Return [x, y] of the center of cell containing provided text 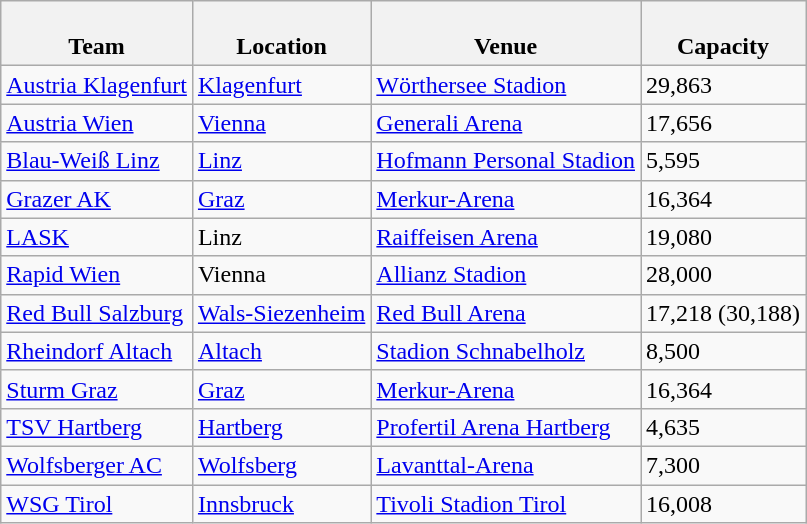
WSG Tirol [97, 503]
8,500 [724, 351]
Capacity [724, 34]
17,656 [724, 123]
Wolfsberg [281, 465]
Rapid Wien [97, 275]
7,300 [724, 465]
LASK [97, 237]
Raiffeisen Arena [506, 237]
Blau-Weiß Linz [97, 161]
Klagenfurt [281, 85]
4,635 [724, 427]
Sturm Graz [97, 389]
Hartberg [281, 427]
16,008 [724, 503]
Location [281, 34]
Austria Wien [97, 123]
Wals-Siezenheim [281, 313]
28,000 [724, 275]
Hofmann Personal Stadion [506, 161]
Rheindorf Altach [97, 351]
Red Bull Salzburg [97, 313]
5,595 [724, 161]
29,863 [724, 85]
Wörthersee Stadion [506, 85]
Profertil Arena Hartberg [506, 427]
Wolfsberger AC [97, 465]
Allianz Stadion [506, 275]
Altach [281, 351]
Venue [506, 34]
TSV Hartberg [97, 427]
Austria Klagenfurt [97, 85]
Stadion Schnabelholz [506, 351]
17,218 (30,188) [724, 313]
Tivoli Stadion Tirol [506, 503]
Innsbruck [281, 503]
19,080 [724, 237]
Team [97, 34]
Red Bull Arena [506, 313]
Generali Arena [506, 123]
Grazer AK [97, 199]
Lavanttal-Arena [506, 465]
